Capture the cell that displays the provided text and extract its [X, Y] central coordinate. 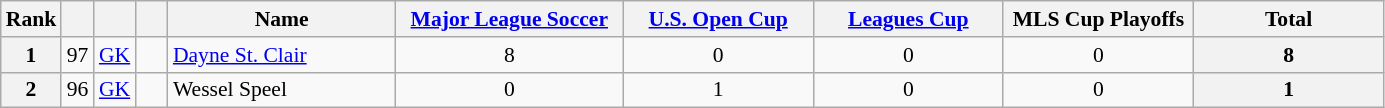
97 [78, 55]
Major League Soccer [509, 19]
2 [32, 90]
Leagues Cup [908, 19]
Wessel Speel [282, 90]
Total [1288, 19]
Rank [32, 19]
Dayne St. Clair [282, 55]
Name [282, 19]
MLS Cup Playoffs [1098, 19]
96 [78, 90]
U.S. Open Cup [718, 19]
